Output the (X, Y) coordinate of the center of the cell containing the given text.  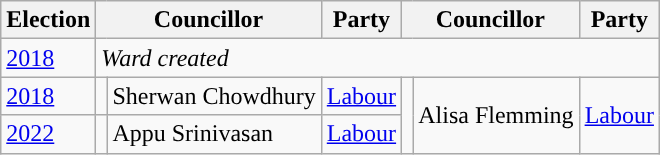
Ward created (378, 58)
Appu Srinivasan (214, 134)
Sherwan Chowdhury (214, 96)
2022 (48, 134)
Alisa Flemming (496, 115)
Election (48, 20)
